From the cell containing the given text, extract its center point as (X, Y) coordinate. 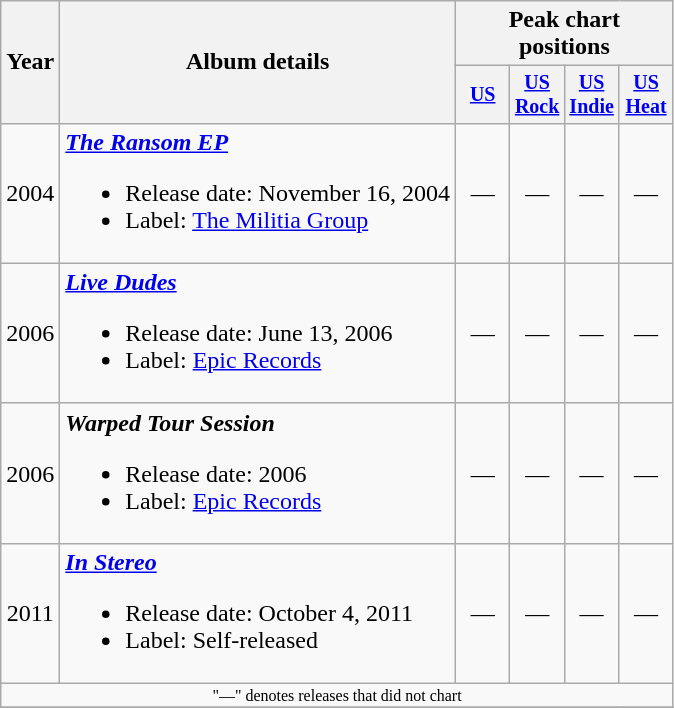
2011 (30, 613)
US Heat (646, 94)
Warped Tour SessionRelease date: 2006Label: Epic Records (258, 473)
The Ransom EPRelease date: November 16, 2004Label: The Militia Group (258, 193)
US Rock (537, 94)
Album details (258, 62)
Peak chart positions (564, 34)
US Indie (591, 94)
In StereoRelease date: October 4, 2011Label: Self-released (258, 613)
Year (30, 62)
2004 (30, 193)
US (482, 94)
Live DudesRelease date: June 13, 2006Label: Epic Records (258, 333)
"—" denotes releases that did not chart (338, 696)
